Capture the cell that displays the provided text and extract its (x, y) central coordinate. 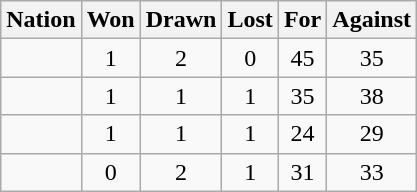
For (302, 20)
Against (372, 20)
Drawn (181, 20)
38 (372, 96)
33 (372, 172)
31 (302, 172)
29 (372, 134)
45 (302, 58)
24 (302, 134)
Lost (250, 20)
Won (110, 20)
Nation (41, 20)
